From the cell containing the given text, extract its center point as (x, y) coordinate. 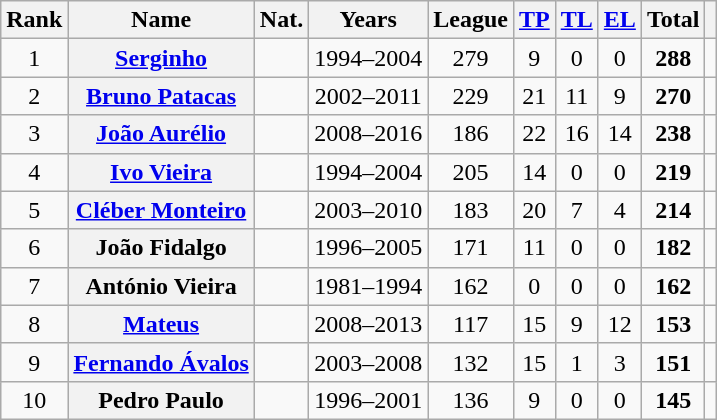
Nat. (281, 20)
20 (534, 210)
171 (471, 248)
João Fidalgo (161, 248)
8 (34, 324)
Name (161, 20)
League (471, 20)
6 (34, 248)
183 (471, 210)
Serginho (161, 58)
136 (471, 400)
229 (471, 96)
Cléber Monteiro (161, 210)
151 (673, 362)
TP (534, 20)
1996–2005 (368, 248)
205 (471, 172)
117 (471, 324)
16 (576, 134)
5 (34, 210)
João Aurélio (161, 134)
12 (620, 324)
EL (620, 20)
219 (673, 172)
10 (34, 400)
279 (471, 58)
145 (673, 400)
Mateus (161, 324)
22 (534, 134)
António Vieira (161, 286)
2008–2016 (368, 134)
2003–2008 (368, 362)
2002–2011 (368, 96)
182 (673, 248)
2 (34, 96)
TL (576, 20)
Years (368, 20)
1996–2001 (368, 400)
2008–2013 (368, 324)
2003–2010 (368, 210)
21 (534, 96)
153 (673, 324)
186 (471, 134)
Total (673, 20)
238 (673, 134)
Rank (34, 20)
270 (673, 96)
Ivo Vieira (161, 172)
1981–1994 (368, 286)
Fernando Ávalos (161, 362)
Bruno Patacas (161, 96)
288 (673, 58)
132 (471, 362)
214 (673, 210)
Pedro Paulo (161, 400)
